Output the (x, y) coordinate of the center of the cell containing the given text.  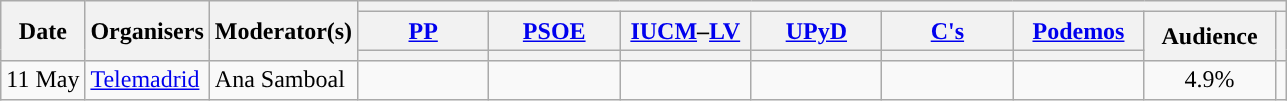
IUCM–LV (686, 31)
C's (948, 31)
Date (43, 31)
11 May (43, 80)
Ana Samboal (283, 80)
PSOE (554, 31)
Organisers (147, 31)
Moderator(s) (283, 31)
4.9% (1210, 80)
UPyD (816, 31)
Telemadrid (147, 80)
Podemos (1078, 31)
Audience (1210, 36)
PP (424, 31)
